Output the [X, Y] coordinate of the center of the cell containing the given text.  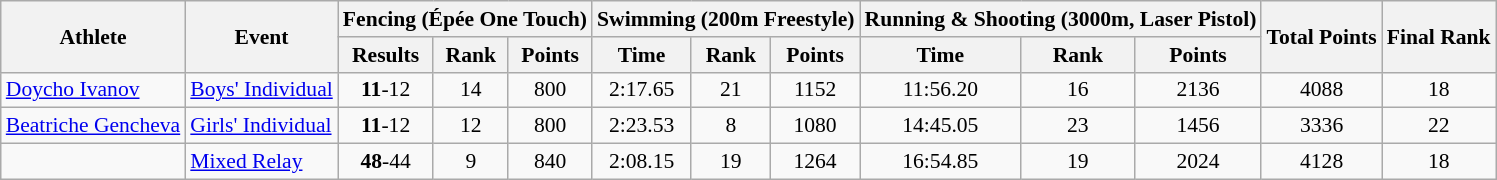
2136 [1198, 90]
Fencing (Épée One Touch) [465, 19]
Athlete [94, 36]
8 [730, 126]
14:45.05 [941, 126]
12 [470, 126]
Total Points [1321, 36]
Girls' Individual [262, 126]
3336 [1321, 126]
1152 [816, 90]
Event [262, 36]
14 [470, 90]
2:23.53 [642, 126]
840 [550, 162]
16 [1078, 90]
4088 [1321, 90]
22 [1439, 126]
Results [386, 55]
Doycho Ivanov [94, 90]
2:08.15 [642, 162]
1080 [816, 126]
4128 [1321, 162]
21 [730, 90]
2024 [1198, 162]
11:56.20 [941, 90]
Running & Shooting (3000m, Laser Pistol) [1061, 19]
48-44 [386, 162]
1264 [816, 162]
1456 [1198, 126]
23 [1078, 126]
16:54.85 [941, 162]
Beatriche Gencheva [94, 126]
2:17.65 [642, 90]
9 [470, 162]
Boys' Individual [262, 90]
Final Rank [1439, 36]
Swimming (200m Freestyle) [726, 19]
Mixed Relay [262, 162]
